Scan for the cell matching the given text and deliver its [x, y] coordinate at center. 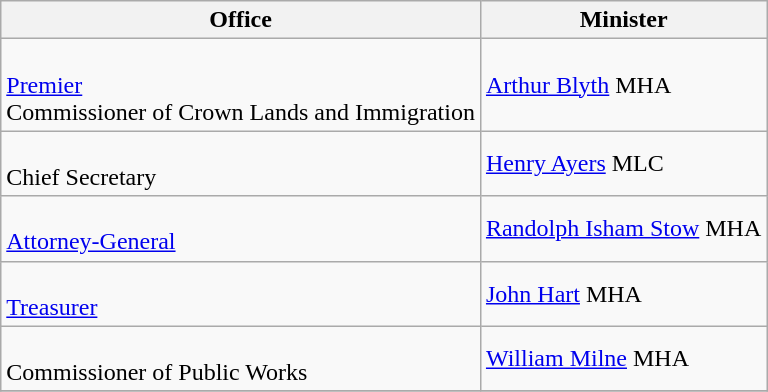
William Milne MHA [623, 358]
Treasurer [241, 294]
Premier Commissioner of Crown Lands and Immigration [241, 85]
Arthur Blyth MHA [623, 85]
Office [241, 20]
Minister [623, 20]
John Hart MHA [623, 294]
Chief Secretary [241, 164]
Henry Ayers MLC [623, 164]
Attorney-General [241, 228]
Randolph Isham Stow MHA [623, 228]
Commissioner of Public Works [241, 358]
